Return (X, Y) of the center of cell containing provided text 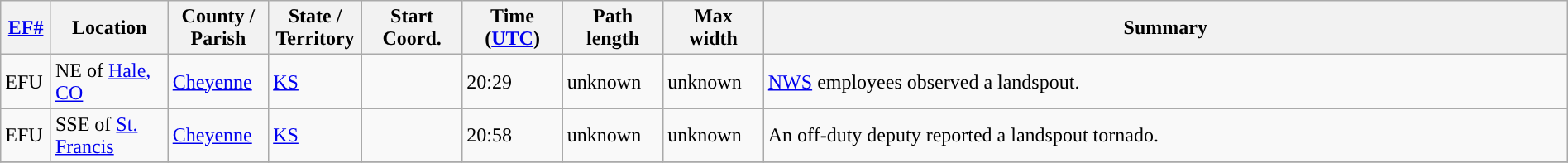
An off-duty deputy reported a landspout tornado. (1165, 136)
Time (UTC) (513, 28)
Max width (713, 28)
Path length (612, 28)
NE of Hale, CO (109, 81)
20:29 (513, 81)
Location (109, 28)
Summary (1165, 28)
20:58 (513, 136)
County / Parish (218, 28)
NWS employees observed a landspout. (1165, 81)
EF# (26, 28)
SSE of St. Francis (109, 136)
Start Coord. (412, 28)
State / Territory (316, 28)
